Pinpoint the cell where the given text exists, returning its (x, y) midpoint coordinate. 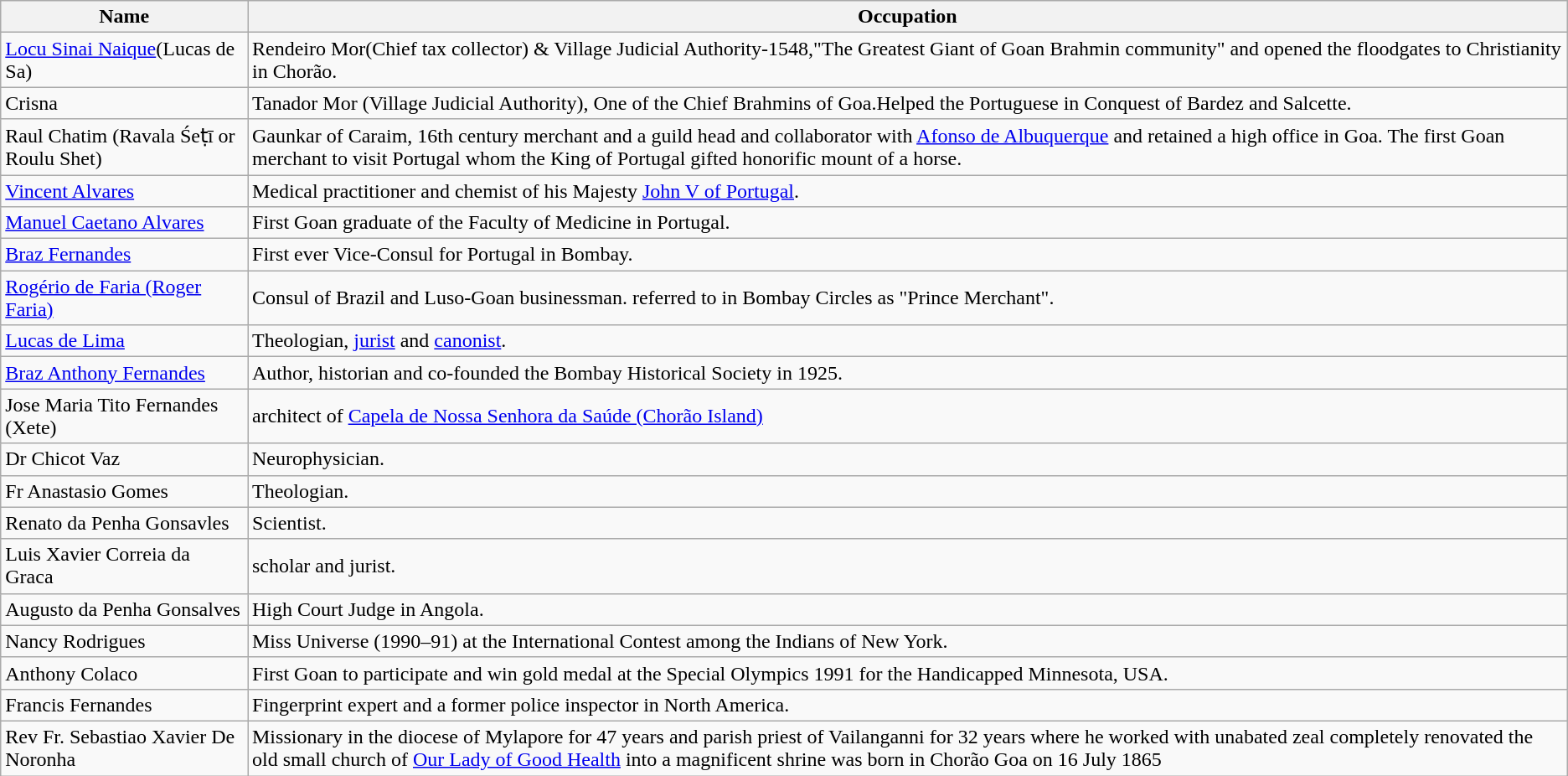
Nancy Rodrigues (124, 641)
Crisna (124, 103)
Renato da Penha Gonsavles (124, 523)
First Goan to participate and win gold medal at the Special Olympics 1991 for the Handicapped Minnesota, USA. (908, 673)
Anthony Colaco (124, 673)
Manuel Caetano Alvares (124, 223)
architect of Capela de Nossa Senhora da Saúde (Chorão Island) (908, 416)
Rev Fr. Sebastiao Xavier De Noronha (124, 748)
Author, historian and co-founded the Bombay Historical Society in 1925. (908, 373)
Theologian, jurist and canonist. (908, 341)
Luis Xavier Correia da Graca (124, 566)
Vincent Alvares (124, 190)
scholar and jurist. (908, 566)
Occupation (908, 17)
Medical practitioner and chemist of his Majesty John V of Portugal. (908, 190)
Fingerprint expert and a former police inspector in North America. (908, 705)
Dr Chicot Vaz (124, 459)
First Goan graduate of the Faculty of Medicine in Portugal. (908, 223)
Augusto da Penha Gonsalves (124, 609)
Braz Fernandes (124, 255)
Theologian. (908, 491)
Scientist. (908, 523)
Consul of Brazil and Luso-Goan businessman. referred to in Bombay Circles as "Prince Merchant". (908, 298)
Neurophysician. (908, 459)
High Court Judge in Angola. (908, 609)
Fr Anastasio Gomes (124, 491)
Jose Maria Tito Fernandes (Xete) (124, 416)
Miss Universe (1990–91) at the International Contest among the Indians of New York. (908, 641)
Tanador Mor (Village Judicial Authority), One of the Chief Brahmins of Goa.Helped the Portuguese in Conquest of Bardez and Salcette. (908, 103)
Francis Fernandes (124, 705)
Locu Sinai Naique(Lucas de Sa) (124, 60)
Rogério de Faria (Roger Faria) (124, 298)
Lucas de Lima (124, 341)
First ever Vice-Consul for Portugal in Bombay. (908, 255)
Braz Anthony Fernandes (124, 373)
Name (124, 17)
Raul Chatim (Ravala Śeṭī or Roulu Shet) (124, 147)
